Provide the [X, Y] coordinate of the cell's center where the given text is located.  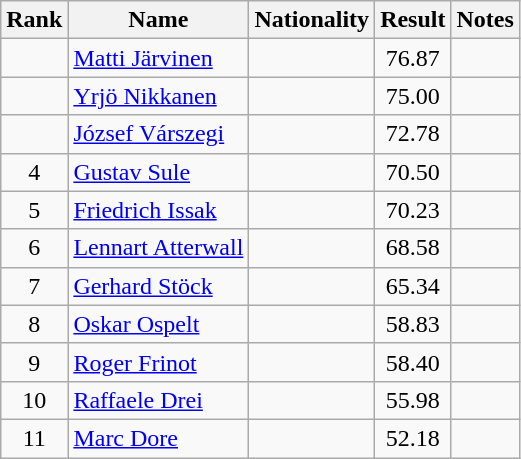
Rank [34, 20]
Raffaele Drei [158, 400]
Matti Järvinen [158, 58]
8 [34, 324]
10 [34, 400]
70.23 [413, 210]
Gustav Sule [158, 172]
75.00 [413, 96]
Notes [485, 20]
Gerhard Stöck [158, 286]
68.58 [413, 248]
Oskar Ospelt [158, 324]
55.98 [413, 400]
76.87 [413, 58]
5 [34, 210]
Marc Dore [158, 438]
Lennart Atterwall [158, 248]
65.34 [413, 286]
9 [34, 362]
Nationality [312, 20]
Yrjö Nikkanen [158, 96]
7 [34, 286]
Roger Frinot [158, 362]
70.50 [413, 172]
11 [34, 438]
58.40 [413, 362]
6 [34, 248]
72.78 [413, 134]
4 [34, 172]
József Várszegi [158, 134]
52.18 [413, 438]
Name [158, 20]
58.83 [413, 324]
Result [413, 20]
Friedrich Issak [158, 210]
